Extract the (X, Y) coordinate from the center of the cell holding the provided text.  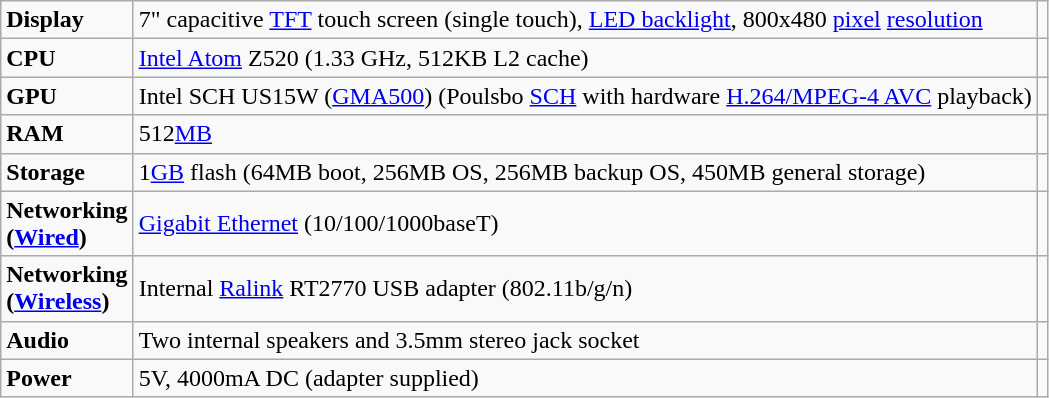
GPU (67, 96)
RAM (67, 134)
Networking (Wireless) (67, 288)
Storage (67, 172)
CPU (67, 58)
Intel Atom Z520 (1.33 GHz, 512KB L2 cache) (585, 58)
Internal Ralink RT2770 USB adapter (802.11b/g/n) (585, 288)
Two internal speakers and 3.5mm stereo jack socket (585, 340)
5V, 4000mA DC (adapter supplied) (585, 378)
7" capacitive TFT touch screen (single touch), LED backlight, 800x480 pixel resolution (585, 20)
1GB flash (64MB boot, 256MB OS, 256MB backup OS, 450MB general storage) (585, 172)
Power (67, 378)
Display (67, 20)
Gigabit Ethernet (10/100/1000baseT) (585, 224)
Networking (Wired) (67, 224)
Intel SCH US15W (GMA500) (Poulsbo SCH with hardware H.264/MPEG-4 AVC playback) (585, 96)
512MB (585, 134)
Audio (67, 340)
